Capture the cell that displays the provided text and extract its [x, y] central coordinate. 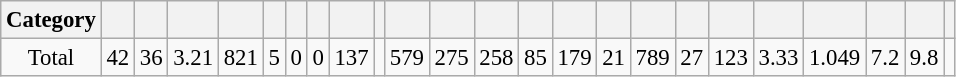
275 [452, 58]
7.2 [886, 58]
36 [152, 58]
Total [51, 58]
Category [51, 20]
789 [652, 58]
137 [352, 58]
179 [574, 58]
579 [406, 58]
42 [118, 58]
258 [496, 58]
85 [536, 58]
9.8 [924, 58]
3.33 [778, 58]
27 [692, 58]
1.049 [835, 58]
3.21 [193, 58]
21 [614, 58]
821 [240, 58]
123 [730, 58]
5 [274, 58]
